Detect which cell encompasses the target text, then output its (X, Y) center coordinate. 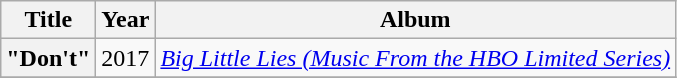
Big Little Lies (Music From the HBO Limited Series) (416, 58)
"Don't" (48, 58)
Album (416, 20)
Year (126, 20)
2017 (126, 58)
Title (48, 20)
